Extract the [x, y] coordinate from the center of the cell holding the provided text.  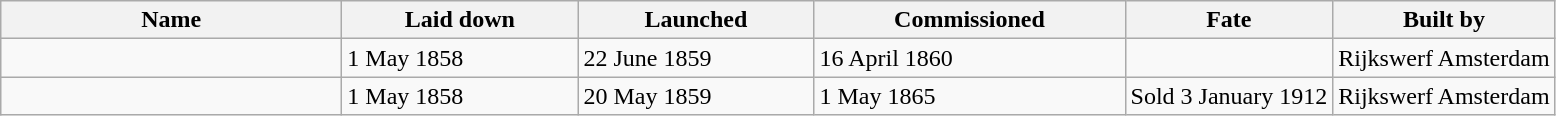
Name [172, 20]
16 April 1860 [970, 58]
Built by [1444, 20]
Commissioned [970, 20]
Sold 3 January 1912 [1229, 96]
Laid down [460, 20]
22 June 1859 [696, 58]
Launched [696, 20]
Fate [1229, 20]
20 May 1859 [696, 96]
1 May 1865 [970, 96]
